Return [x, y] of the center of cell containing provided text 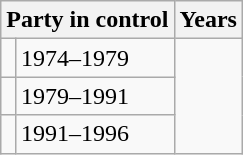
Party in control [88, 20]
1991–1996 [94, 134]
Years [208, 20]
1979–1991 [94, 96]
1974–1979 [94, 58]
